Find where the given text appears and provide that cell's center as (X, Y) coordinate. 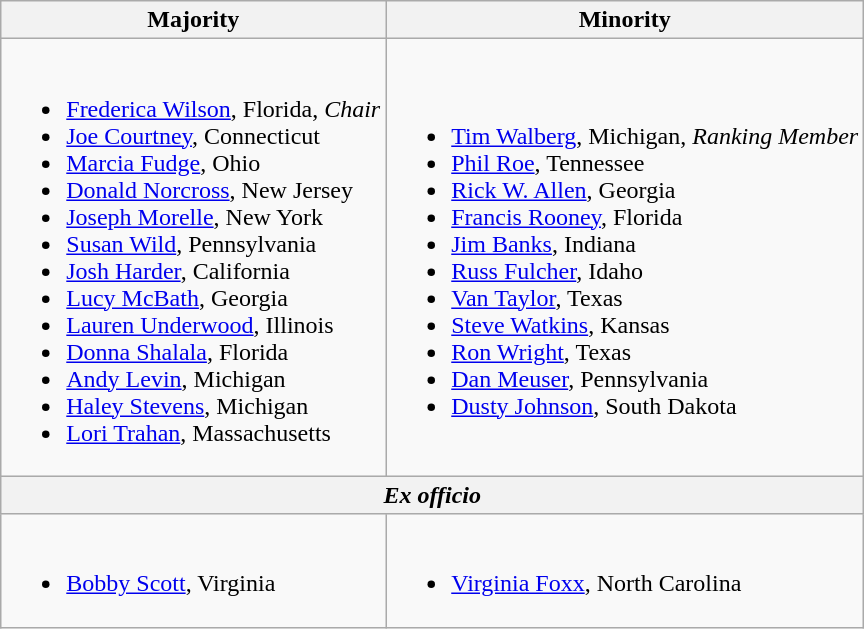
Minority (625, 20)
Ex officio (432, 495)
Virginia Foxx, North Carolina (625, 570)
Majority (194, 20)
Bobby Scott, Virginia (194, 570)
